Find where the given text appears and provide that cell's center as [X, Y] coordinate. 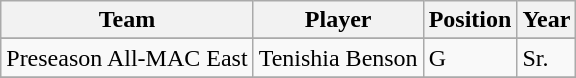
Year [546, 20]
Tenishia Benson [338, 58]
Team [127, 20]
G [470, 58]
Player [338, 20]
Sr. [546, 58]
Preseason All-MAC East [127, 58]
Position [470, 20]
